Provide the [X, Y] coordinate of the cell's center where the given text is located.  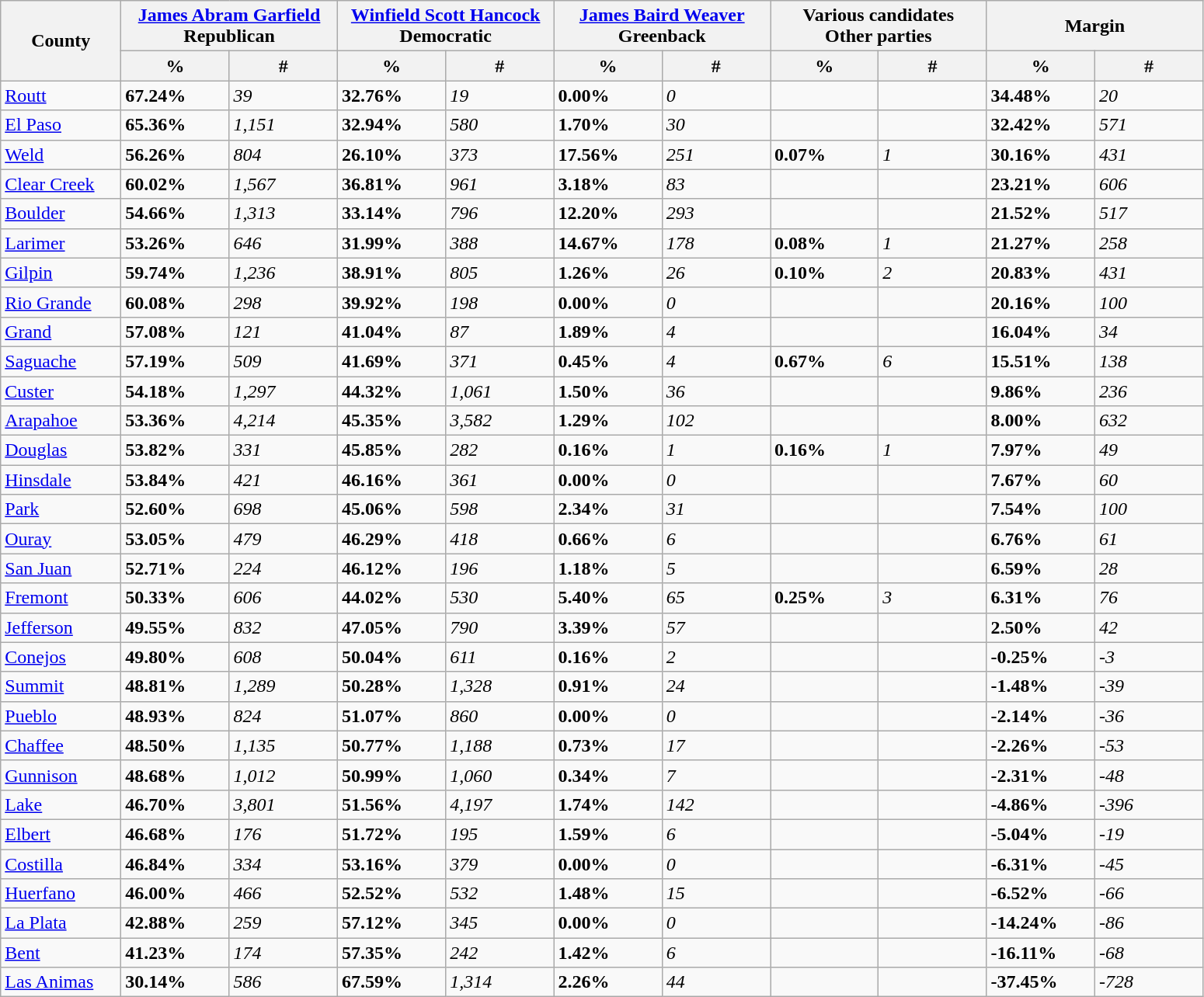
Clear Creek [61, 184]
19 [500, 96]
65 [716, 598]
6.76% [1041, 539]
258 [1148, 243]
15.51% [1041, 361]
32.76% [391, 96]
50.77% [391, 745]
509 [283, 361]
-68 [1148, 953]
142 [716, 804]
-2.31% [1041, 775]
611 [500, 657]
Gunnison [61, 775]
7.54% [1041, 509]
532 [500, 894]
Park [61, 509]
46.84% [176, 864]
Weld [61, 155]
1.74% [607, 804]
53.82% [176, 450]
44.32% [391, 391]
26 [716, 273]
-3 [1148, 657]
418 [500, 539]
1,313 [283, 214]
45.35% [391, 421]
Various candidatesOther parties [879, 26]
57 [716, 627]
Pueblo [61, 716]
21.52% [1041, 214]
53.26% [176, 243]
47.05% [391, 627]
0.91% [607, 686]
15 [716, 894]
0.34% [607, 775]
Gilpin [61, 273]
46.00% [176, 894]
0.07% [825, 155]
9.86% [1041, 391]
54.66% [176, 214]
2.34% [607, 509]
56.26% [176, 155]
530 [500, 598]
Conejos [61, 657]
3 [932, 598]
586 [283, 982]
14.67% [607, 243]
608 [283, 657]
20.16% [1041, 302]
Fremont [61, 598]
James Abram GarfieldRepublican [230, 26]
32.42% [1041, 125]
195 [500, 834]
Las Animas [61, 982]
24 [716, 686]
1,012 [283, 775]
46.70% [176, 804]
1.89% [607, 332]
61 [1148, 539]
580 [500, 125]
28 [1148, 568]
Saguache [61, 361]
45.85% [391, 450]
1,328 [500, 686]
49.80% [176, 657]
-66 [1148, 894]
517 [1148, 214]
44 [716, 982]
48.68% [176, 775]
805 [500, 273]
176 [283, 834]
1,135 [283, 745]
67.24% [176, 96]
12.20% [607, 214]
860 [500, 716]
-396 [1148, 804]
3.18% [607, 184]
20 [1148, 96]
17 [716, 745]
65.36% [176, 125]
-36 [1148, 716]
0.45% [607, 361]
178 [716, 243]
1.50% [607, 391]
50.33% [176, 598]
53.84% [176, 480]
466 [283, 894]
0.66% [607, 539]
49.55% [176, 627]
345 [500, 923]
-2.14% [1041, 716]
259 [283, 923]
388 [500, 243]
331 [283, 450]
371 [500, 361]
5 [716, 568]
2.50% [1041, 627]
1.42% [607, 953]
60 [1148, 480]
Rio Grande [61, 302]
1,236 [283, 273]
-5.04% [1041, 834]
0.10% [825, 273]
48.50% [176, 745]
48.93% [176, 716]
45.06% [391, 509]
17.56% [607, 155]
La Plata [61, 923]
87 [500, 332]
571 [1148, 125]
Costilla [61, 864]
196 [500, 568]
30.16% [1041, 155]
804 [283, 155]
Routt [61, 96]
5.40% [607, 598]
1.26% [607, 273]
-37.45% [1041, 982]
-0.25% [1041, 657]
379 [500, 864]
Boulder [61, 214]
44.02% [391, 598]
1.29% [607, 421]
51.72% [391, 834]
174 [283, 953]
1,289 [283, 686]
361 [500, 480]
8.00% [1041, 421]
236 [1148, 391]
1,297 [283, 391]
51.56% [391, 804]
4,197 [500, 804]
41.69% [391, 361]
County [61, 40]
298 [283, 302]
46.12% [391, 568]
57.35% [391, 953]
30 [716, 125]
334 [283, 864]
Winfield Scott HancockDemocratic [446, 26]
224 [283, 568]
282 [500, 450]
50.99% [391, 775]
-16.11% [1041, 953]
632 [1148, 421]
1.59% [607, 834]
34.48% [1041, 96]
52.60% [176, 509]
0.25% [825, 598]
1,567 [283, 184]
60.02% [176, 184]
102 [716, 421]
0.67% [825, 361]
76 [1148, 598]
-728 [1148, 982]
479 [283, 539]
1.18% [607, 568]
373 [500, 155]
Larimer [61, 243]
48.81% [176, 686]
832 [283, 627]
0.73% [607, 745]
7 [716, 775]
53.36% [176, 421]
52.52% [391, 894]
0.08% [825, 243]
51.07% [391, 716]
57.12% [391, 923]
3.39% [607, 627]
20.83% [1041, 273]
50.28% [391, 686]
60.08% [176, 302]
41.04% [391, 332]
1,314 [500, 982]
83 [716, 184]
Jefferson [61, 627]
1,188 [500, 745]
-1.48% [1041, 686]
646 [283, 243]
6.59% [1041, 568]
1,061 [500, 391]
San Juan [61, 568]
Summit [61, 686]
54.18% [176, 391]
421 [283, 480]
7.97% [1041, 450]
46.16% [391, 480]
Elbert [61, 834]
31.99% [391, 243]
-2.26% [1041, 745]
16.04% [1041, 332]
6.31% [1041, 598]
Custer [61, 391]
39.92% [391, 302]
36.81% [391, 184]
121 [283, 332]
-86 [1148, 923]
-4.86% [1041, 804]
1,151 [283, 125]
26.10% [391, 155]
138 [1148, 361]
21.27% [1041, 243]
32.94% [391, 125]
198 [500, 302]
Bent [61, 953]
33.14% [391, 214]
-6.52% [1041, 894]
36 [716, 391]
53.05% [176, 539]
42 [1148, 627]
Margin [1095, 26]
-53 [1148, 745]
Ouray [61, 539]
Arapahoe [61, 421]
41.23% [176, 953]
Grand [61, 332]
-39 [1148, 686]
57.08% [176, 332]
Hinsdale [61, 480]
67.59% [391, 982]
-45 [1148, 864]
698 [283, 509]
1.48% [607, 894]
Lake [61, 804]
53.16% [391, 864]
34 [1148, 332]
242 [500, 953]
7.67% [1041, 480]
52.71% [176, 568]
961 [500, 184]
46.29% [391, 539]
57.19% [176, 361]
293 [716, 214]
46.68% [176, 834]
598 [500, 509]
1,060 [500, 775]
49 [1148, 450]
3,801 [283, 804]
38.91% [391, 273]
-19 [1148, 834]
El Paso [61, 125]
Huerfano [61, 894]
42.88% [176, 923]
23.21% [1041, 184]
1.70% [607, 125]
50.04% [391, 657]
30.14% [176, 982]
3,582 [500, 421]
790 [500, 627]
824 [283, 716]
James Baird WeaverGreenback [662, 26]
Douglas [61, 450]
251 [716, 155]
796 [500, 214]
-6.31% [1041, 864]
-14.24% [1041, 923]
59.74% [176, 273]
31 [716, 509]
-48 [1148, 775]
39 [283, 96]
4,214 [283, 421]
Chaffee [61, 745]
2.26% [607, 982]
